Detect which cell encompasses the target text, then output its (x, y) center coordinate. 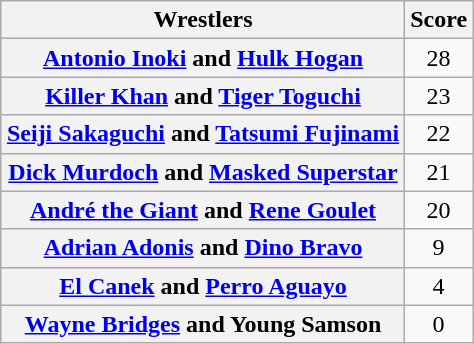
Killer Khan and Tiger Toguchi (202, 96)
21 (439, 172)
André the Giant and Rene Goulet (202, 210)
0 (439, 324)
22 (439, 134)
23 (439, 96)
Wrestlers (202, 20)
20 (439, 210)
28 (439, 58)
Seiji Sakaguchi and Tatsumi Fujinami (202, 134)
El Canek and Perro Aguayo (202, 286)
Adrian Adonis and Dino Bravo (202, 248)
4 (439, 286)
9 (439, 248)
Antonio Inoki and Hulk Hogan (202, 58)
Wayne Bridges and Young Samson (202, 324)
Score (439, 20)
Dick Murdoch and Masked Superstar (202, 172)
